Output the [X, Y] coordinate of the center of the cell containing the given text.  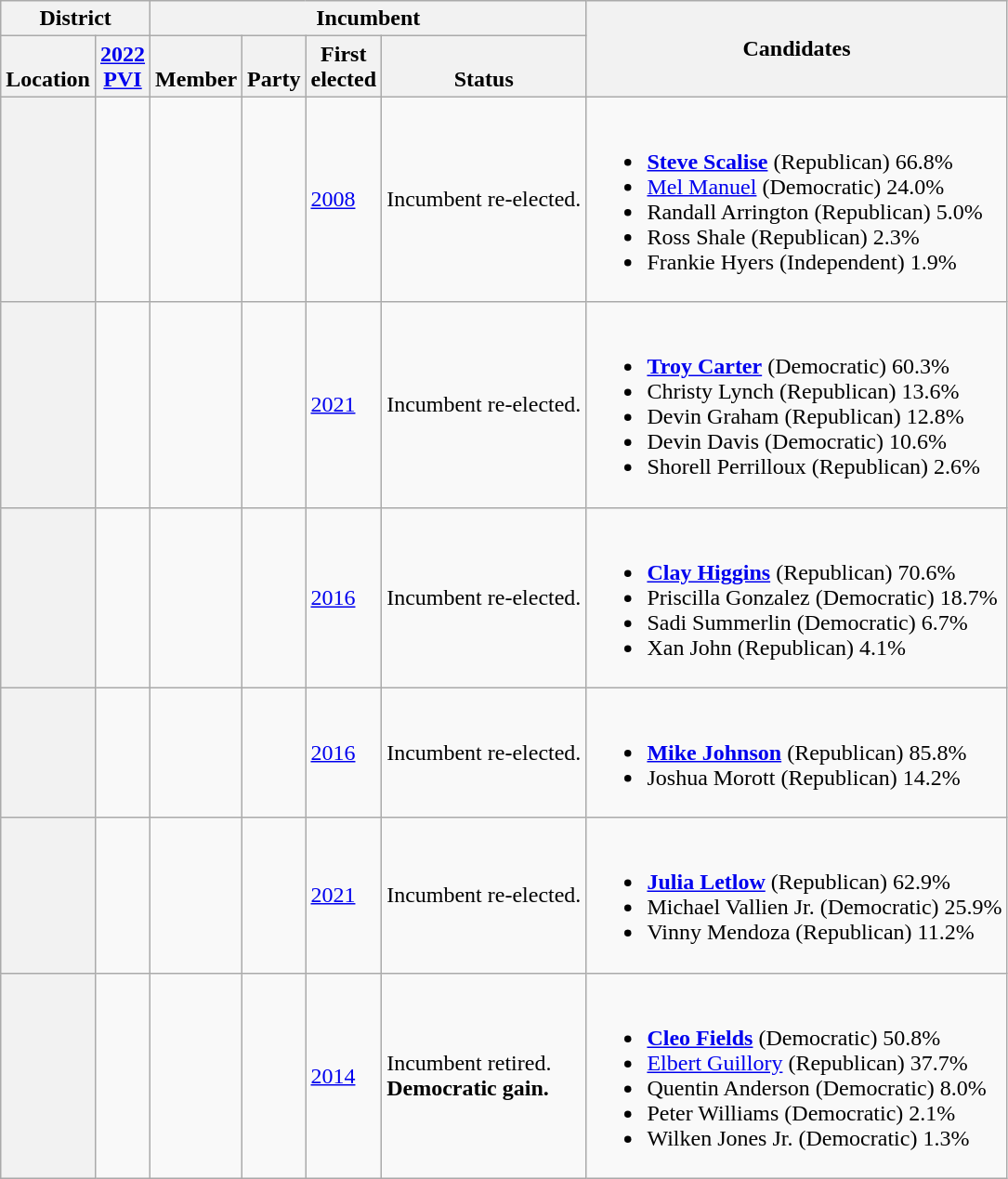
Incumbent retired.Democratic gain. [484, 1076]
2022PVI [123, 67]
2014 [344, 1076]
Party [274, 67]
Julia Letlow (Republican) 62.9%Michael Vallien Jr. (Democratic) 25.9%Vinny Mendoza (Republican) 11.2% [797, 896]
Mike Johnson (Republican) 85.8%Joshua Morott (Republican) 14.2% [797, 753]
Clay Higgins (Republican) 70.6%Priscilla Gonzalez (Democratic) 18.7%Sadi Summerlin (Democratic) 6.7%Xan John (Republican) 4.1% [797, 597]
Candidates [797, 48]
District [76, 19]
Location [48, 67]
Incumbent [368, 19]
Status [484, 67]
Firstelected [344, 67]
Member [197, 67]
2008 [344, 199]
